Detect which cell encompasses the target text, then output its [x, y] center coordinate. 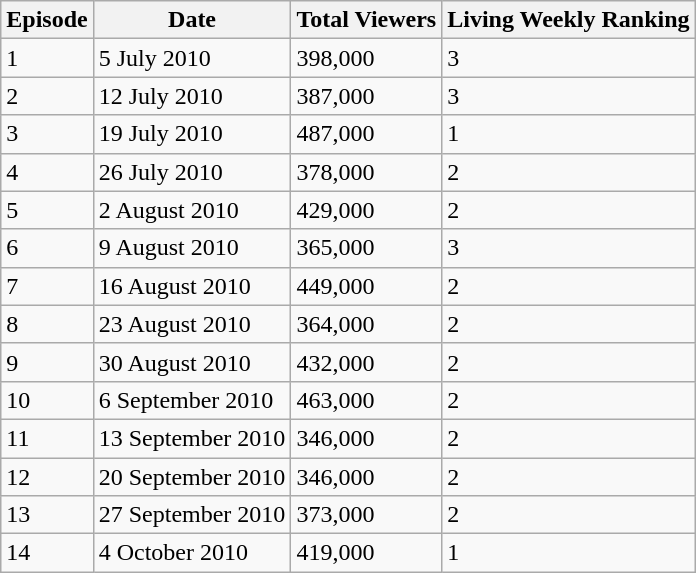
365,000 [366, 248]
4 October 2010 [192, 553]
378,000 [366, 172]
30 August 2010 [192, 362]
449,000 [366, 286]
20 September 2010 [192, 477]
10 [47, 400]
6 [47, 248]
14 [47, 553]
Living Weekly Ranking [568, 20]
9 August 2010 [192, 248]
2 August 2010 [192, 210]
364,000 [366, 324]
419,000 [366, 553]
16 August 2010 [192, 286]
26 July 2010 [192, 172]
387,000 [366, 96]
6 September 2010 [192, 400]
398,000 [366, 58]
11 [47, 438]
5 July 2010 [192, 58]
Episode [47, 20]
13 September 2010 [192, 438]
4 [47, 172]
429,000 [366, 210]
9 [47, 362]
27 September 2010 [192, 515]
373,000 [366, 515]
12 [47, 477]
13 [47, 515]
463,000 [366, 400]
8 [47, 324]
Date [192, 20]
7 [47, 286]
23 August 2010 [192, 324]
432,000 [366, 362]
5 [47, 210]
Total Viewers [366, 20]
19 July 2010 [192, 134]
487,000 [366, 134]
12 July 2010 [192, 96]
